Search for the cell housing the specified text and yield its (x, y) center coordinate. 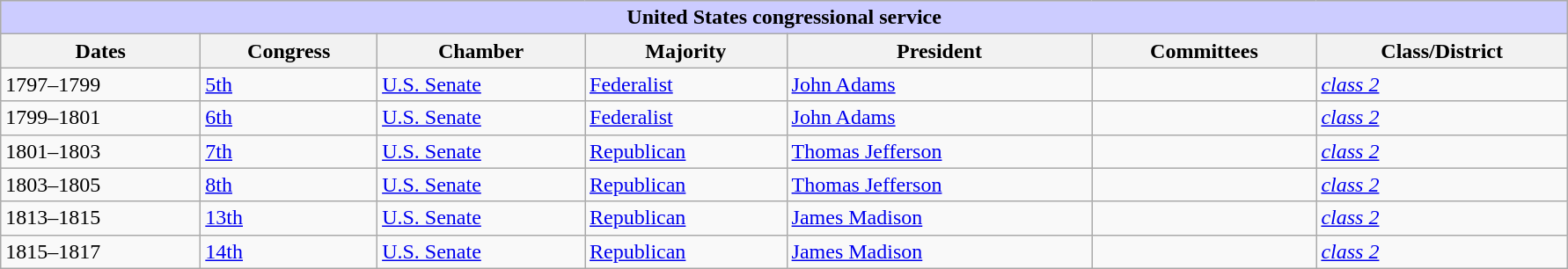
President (940, 51)
United States congressional service (785, 18)
Majority (686, 51)
Class/District (1442, 51)
1797–1799 (100, 84)
1803–1805 (100, 185)
14th (289, 251)
1813–1815 (100, 218)
Congress (289, 51)
1799–1801 (100, 118)
8th (289, 185)
Committees (1204, 51)
Dates (100, 51)
Chamber (481, 51)
7th (289, 151)
1815–1817 (100, 251)
6th (289, 118)
13th (289, 218)
5th (289, 84)
1801–1803 (100, 151)
